Determine the (x, y) coordinate at the center of the cell enclosing the given text.  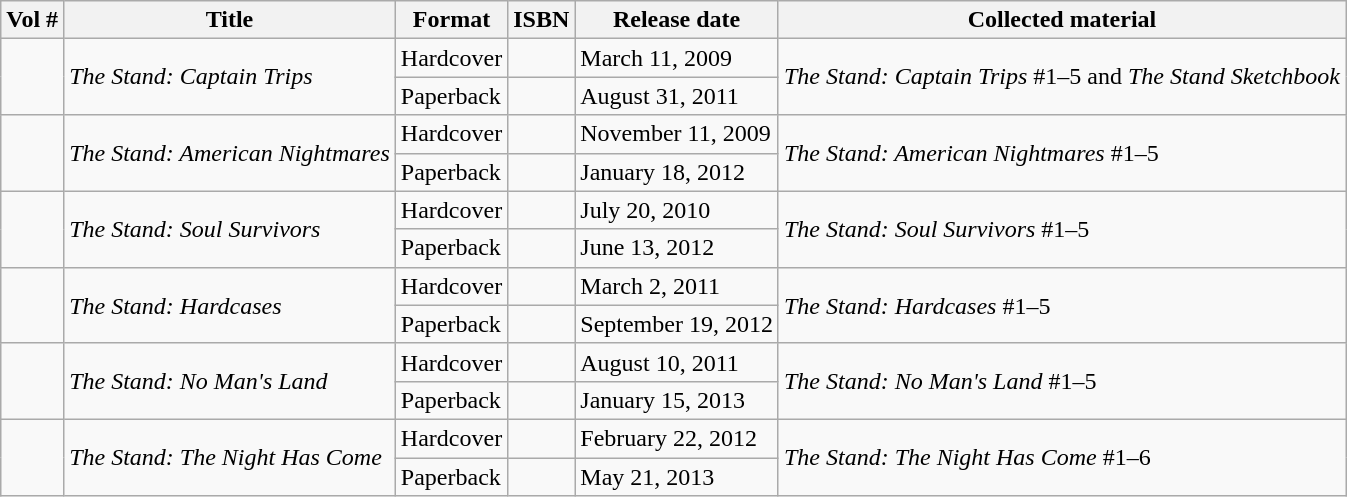
The Stand: American Nightmares (230, 153)
The Stand: No Man's Land #1–5 (1062, 381)
Collected material (1062, 20)
Title (230, 20)
March 11, 2009 (677, 58)
January 18, 2012 (677, 172)
The Stand: Soul Survivors #1–5 (1062, 229)
March 2, 2011 (677, 286)
The Stand: Hardcases (230, 305)
August 31, 2011 (677, 96)
The Stand: American Nightmares #1–5 (1062, 153)
November 11, 2009 (677, 134)
July 20, 2010 (677, 210)
The Stand: Soul Survivors (230, 229)
The Stand: Captain Trips #1–5 and The Stand Sketchbook (1062, 77)
The Stand: No Man's Land (230, 381)
Format (451, 20)
February 22, 2012 (677, 438)
The Stand: The Night Has Come #1–6 (1062, 457)
The Stand: The Night Has Come (230, 457)
Vol # (32, 20)
The Stand: Hardcases #1–5 (1062, 305)
September 19, 2012 (677, 324)
January 15, 2013 (677, 400)
June 13, 2012 (677, 248)
May 21, 2013 (677, 477)
ISBN (542, 20)
The Stand: Captain Trips (230, 77)
Release date (677, 20)
August 10, 2011 (677, 362)
